From the cell containing the given text, extract its center point as [X, Y] coordinate. 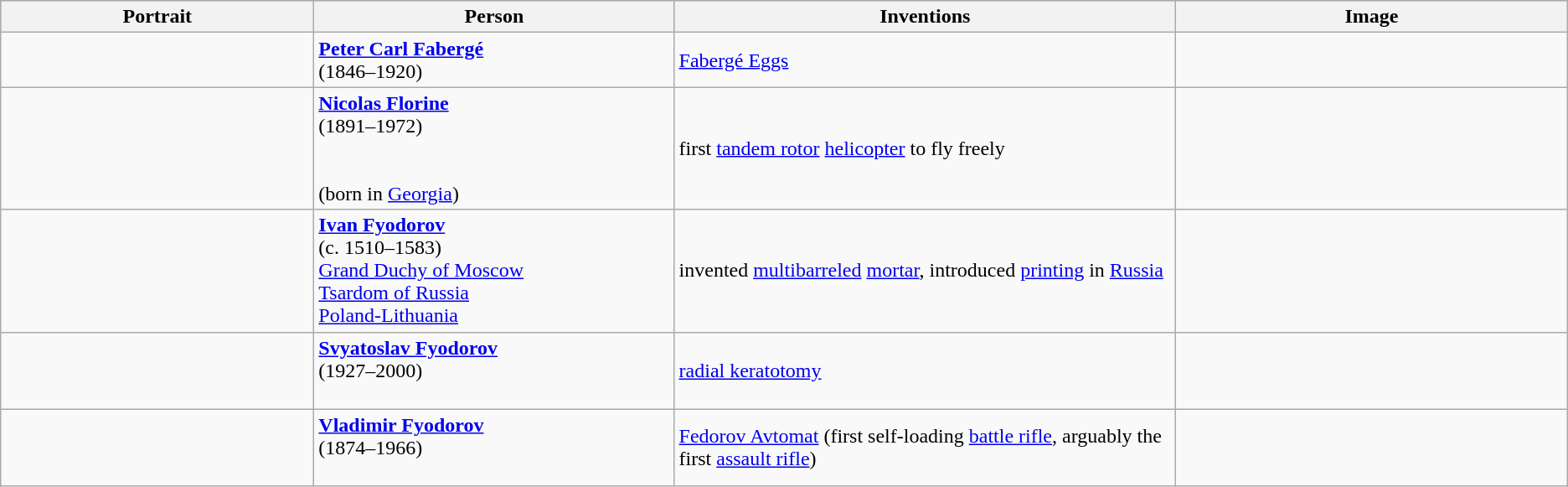
Person [494, 17]
radial keratotomy [925, 370]
Inventions [925, 17]
Portrait [157, 17]
Nicolas Florine (1891–1972) (born in Georgia) [494, 148]
Svyatoslav Fyodorov (1927–2000) [494, 370]
Ivan Fyodorov (c. 1510–1583) Grand Duchy of Moscow Tsardom of Russia Poland-Lithuania [494, 271]
Vladimir Fyodorov (1874–1966) [494, 448]
Fedorov Avtomat (first self-loading battle rifle, arguably the first assault rifle) [925, 448]
Fabergé Eggs [925, 60]
invented multibarreled mortar, introduced printing in Russia [925, 271]
Peter Carl Fabergé (1846–1920) [494, 60]
Image [1372, 17]
first tandem rotor helicopter to fly freely [925, 148]
